Extract the [X, Y] coordinate from the center of the cell holding the provided text.  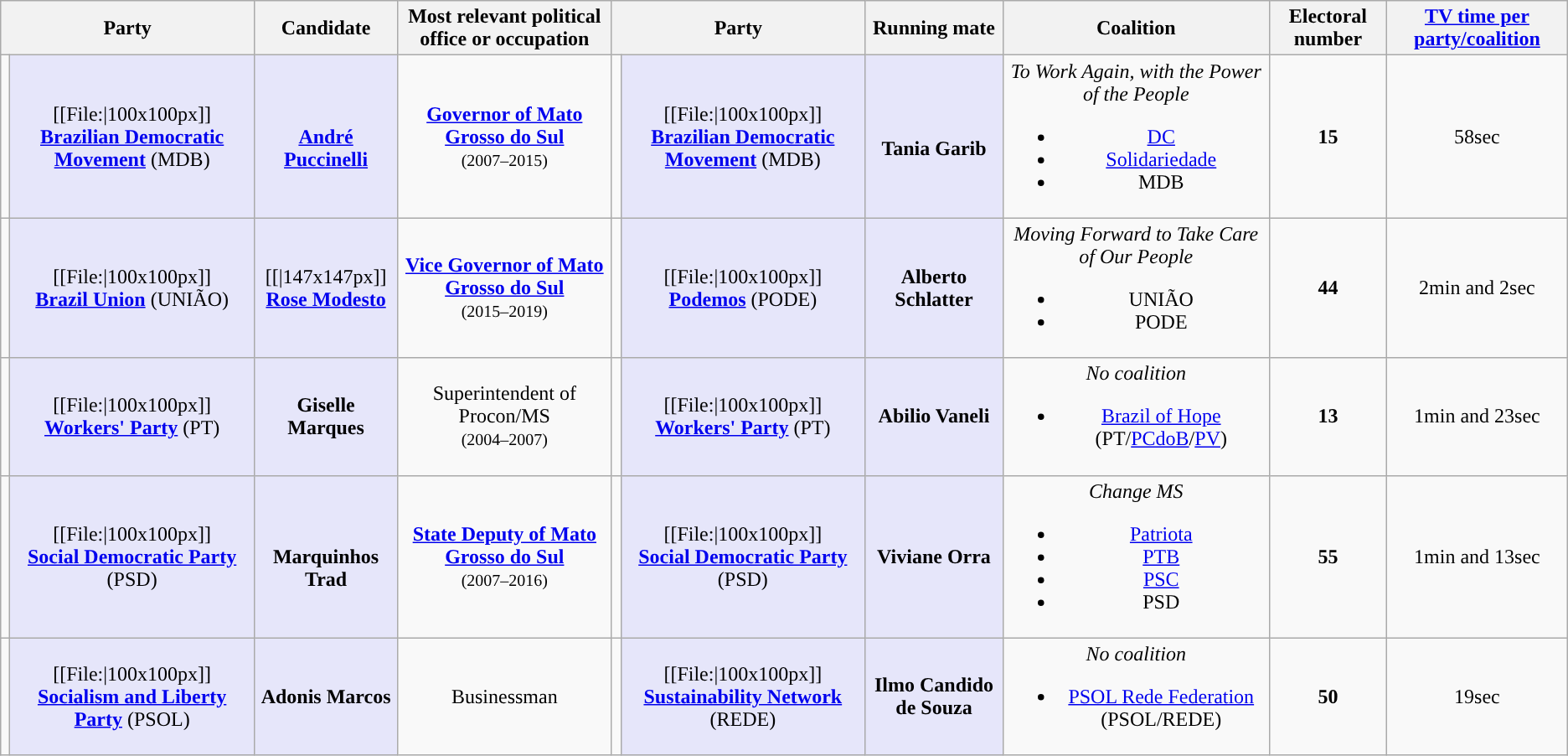
[[File:|100x100px]] Brazil Union (UNIÃO) [132, 288]
[[File:|100x100px]] Podemos (PODE) [743, 288]
[[File:|100x100px]] Socialism and Liberty Party (PSOL) [132, 696]
Superintendent of Procon/MS (2004–2007) [504, 417]
Viviane Orra [935, 557]
Moving Forward to Take Care of Our PeopleUNIÃOPODE [1136, 288]
State Deputy of Mato Grosso do Sul (2007–2016) [504, 557]
Vice Governor of Mato Grosso do Sul (2015–2019) [504, 288]
Most relevant political office or occupation [504, 28]
2min and 2sec [1478, 288]
Tania Garib [935, 137]
19sec [1478, 696]
44 [1328, 288]
Coalition [1136, 28]
50 [1328, 696]
1min and 13sec [1478, 557]
Alberto Schlatter [935, 288]
Electoral number [1328, 28]
Governor of Mato Grosso do Sul (2007–2015) [504, 137]
Businessman [504, 696]
55 [1328, 557]
Abilio Vaneli [935, 417]
13 [1328, 417]
Candidate [325, 28]
No coalitionPSOL Rede Federation (PSOL/REDE) [1136, 696]
1min and 23sec [1478, 417]
Giselle Marques [325, 417]
Change MSPatriotaPTBPSCPSD [1136, 557]
André Puccinelli [325, 137]
15 [1328, 137]
No coalitionBrazil of Hope (PT/PCdoB/PV) [1136, 417]
Marquinhos Trad [325, 557]
To Work Again, with the Power of the PeopleDCSolidariedadeMDB [1136, 137]
[[|147x147px]] Rose Modesto [325, 288]
[[File:|100x100px]] Sustainability Network (REDE) [743, 696]
58sec [1478, 137]
Adonis Marcos [325, 696]
Ilmo Candido de Souza [935, 696]
TV time per party/coalition [1478, 28]
Running mate [935, 28]
